Return [X, Y] of the center of cell containing provided text 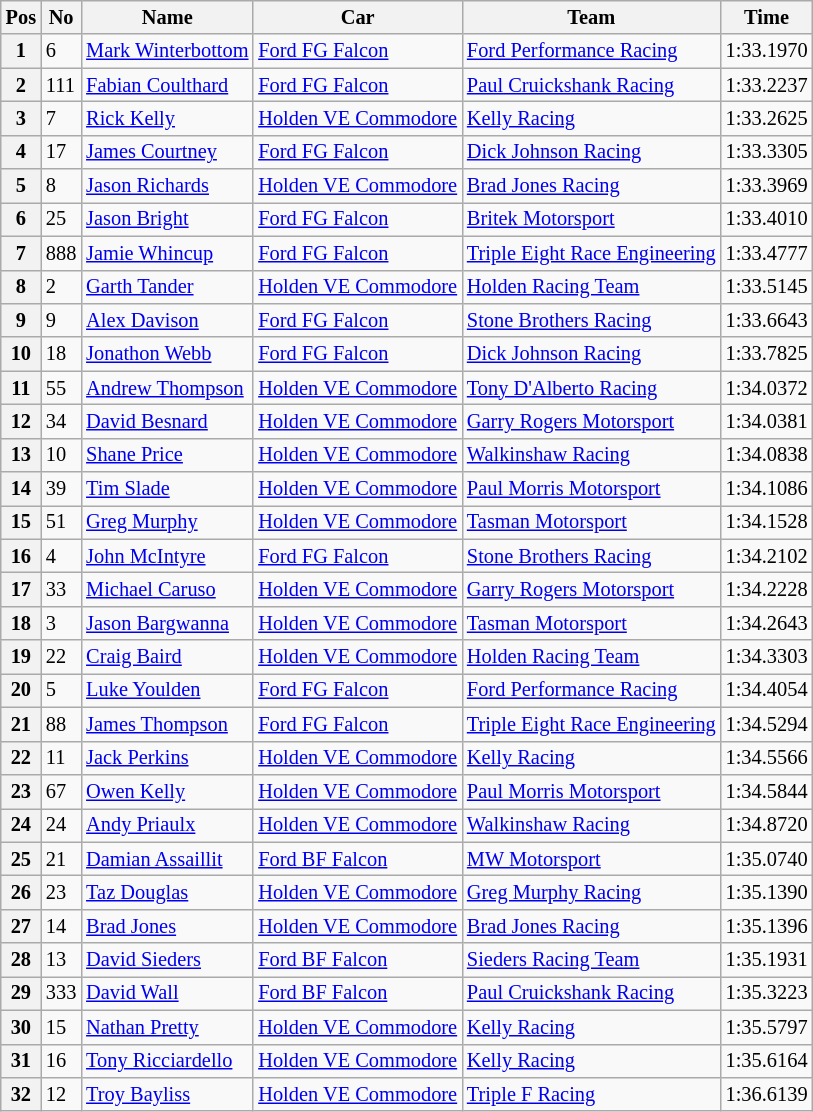
20 [21, 690]
Garth Tander [167, 287]
1:33.4010 [767, 219]
34 [61, 421]
1:34.0838 [767, 455]
Jamie Whincup [167, 253]
Greg Murphy Racing [592, 892]
1:35.6164 [767, 1061]
1:34.8720 [767, 825]
Britek Motorsport [592, 219]
Tim Slade [167, 489]
Troy Bayliss [167, 1094]
29 [21, 993]
1:34.5294 [767, 724]
1:34.3303 [767, 657]
1:35.3223 [767, 993]
Mark Winterbottom [167, 51]
Nathan Pretty [167, 1027]
No [61, 17]
1:33.3305 [767, 152]
51 [61, 522]
1:34.1086 [767, 489]
111 [61, 85]
333 [61, 993]
Car [358, 17]
MW Motorsport [592, 859]
Rick Kelly [167, 118]
888 [61, 253]
26 [21, 892]
28 [21, 960]
Name [167, 17]
Shane Price [167, 455]
Pos [21, 17]
1:34.2228 [767, 589]
19 [21, 657]
1:34.5844 [767, 791]
67 [61, 791]
1:36.6139 [767, 1094]
Fabian Coulthard [167, 85]
27 [21, 926]
55 [61, 388]
1:33.6643 [767, 320]
31 [21, 1061]
James Thompson [167, 724]
1:35.1931 [767, 960]
1:33.5145 [767, 287]
Brad Jones [167, 926]
39 [61, 489]
1:33.2625 [767, 118]
Craig Baird [167, 657]
Damian Assaillit [167, 859]
1:33.3969 [767, 186]
Triple F Racing [592, 1094]
1:34.4054 [767, 690]
Taz Douglas [167, 892]
John McIntyre [167, 556]
1:35.5797 [767, 1027]
1:33.7825 [767, 354]
1:35.1390 [767, 892]
1:35.1396 [767, 926]
Tony Ricciardello [167, 1061]
1:33.2237 [767, 85]
1:33.4777 [767, 253]
David Besnard [167, 421]
Jason Bright [167, 219]
Andy Priaulx [167, 825]
Team [592, 17]
1 [21, 51]
1:35.0740 [767, 859]
Jack Perkins [167, 758]
1:34.1528 [767, 522]
88 [61, 724]
Alex Davison [167, 320]
James Courtney [167, 152]
David Sieders [167, 960]
Jason Bargwanna [167, 623]
30 [21, 1027]
Time [767, 17]
Tony D'Alberto Racing [592, 388]
Greg Murphy [167, 522]
Jason Richards [167, 186]
Jonathon Webb [167, 354]
1:33.1970 [767, 51]
1:34.2643 [767, 623]
David Wall [167, 993]
1:34.0372 [767, 388]
1:34.5566 [767, 758]
1:34.0381 [767, 421]
Michael Caruso [167, 589]
Owen Kelly [167, 791]
Sieders Racing Team [592, 960]
Luke Youlden [167, 690]
32 [21, 1094]
33 [61, 589]
Andrew Thompson [167, 388]
1:34.2102 [767, 556]
